Identify which cell holds the provided text, then report its [x, y] central coordinate. 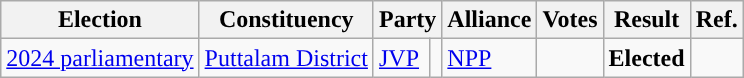
2024 parliamentary [100, 58]
Constituency [286, 20]
NPP [490, 58]
JVP [401, 58]
Ref. [716, 20]
Elected [646, 58]
Votes [570, 20]
Election [100, 20]
Alliance [490, 20]
Result [646, 20]
Party [407, 20]
Puttalam District [286, 58]
